Capture the cell that displays the provided text and extract its [x, y] central coordinate. 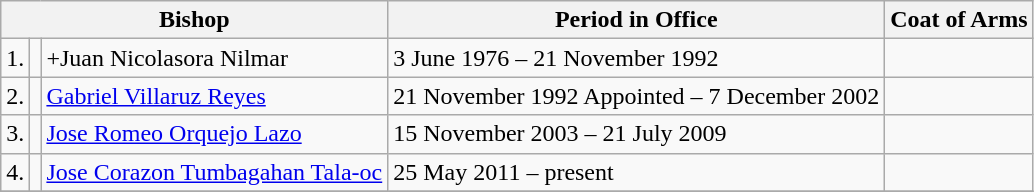
3. [16, 134]
2. [16, 96]
+Juan Nicolasora Nilmar [214, 58]
21 November 1992 Appointed – 7 December 2002 [636, 96]
Coat of Arms [959, 20]
15 November 2003 – 21 July 2009 [636, 134]
25 May 2011 – present [636, 172]
Bishop [194, 20]
Period in Office [636, 20]
Jose Romeo Orquejo Lazo [214, 134]
3 June 1976 – 21 November 1992 [636, 58]
4. [16, 172]
Gabriel Villaruz Reyes [214, 96]
Jose Corazon Tumbagahan Tala-oc [214, 172]
1. [16, 58]
